Identify which cell holds the provided text, then report its [x, y] central coordinate. 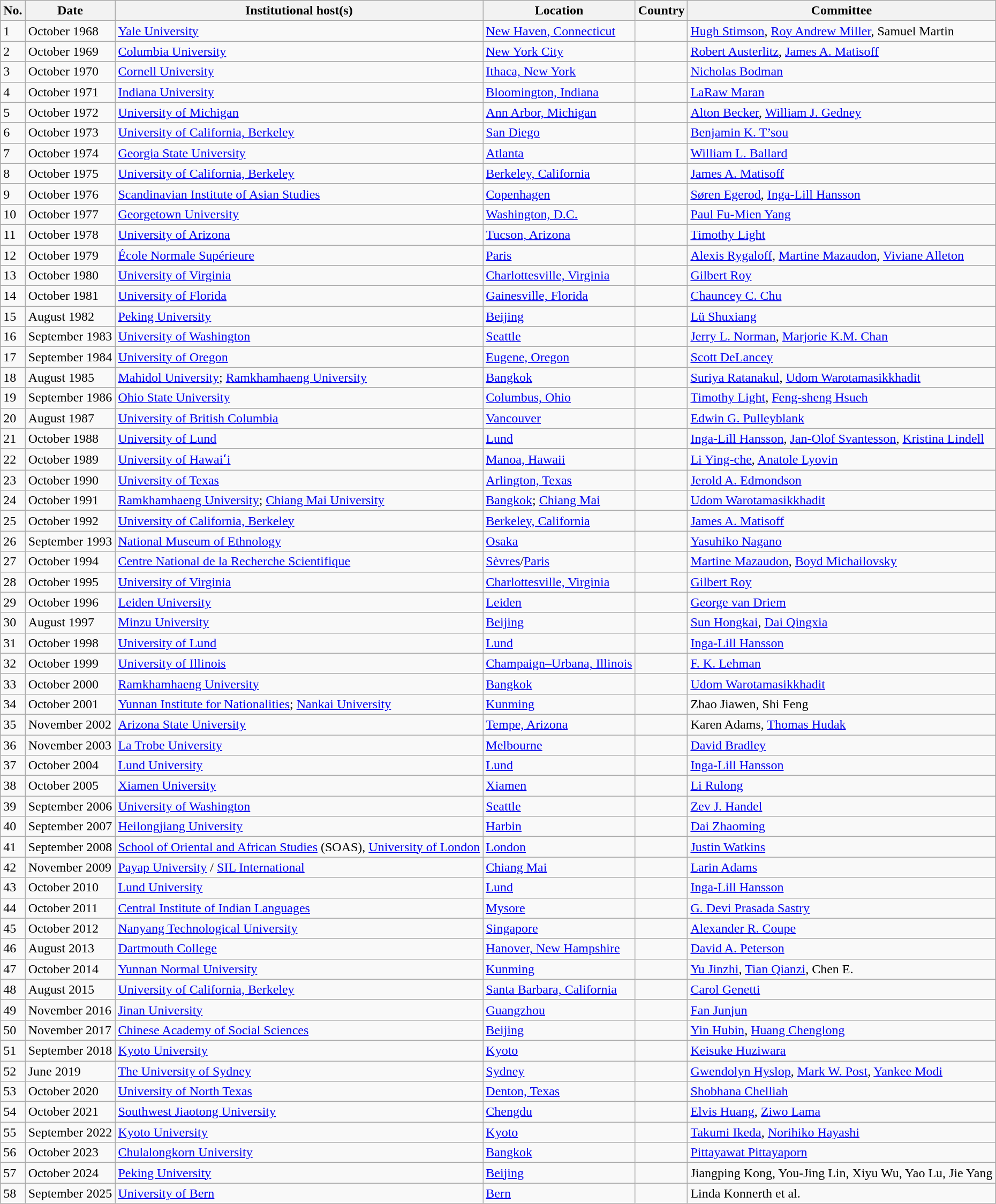
Hanover, New Hampshire [559, 949]
Denton, Texas [559, 1092]
Carol Genetti [842, 989]
School of Oriental and African Studies (SOAS), University of London [299, 847]
Zev J. Handel [842, 806]
October 1978 [70, 234]
52 [13, 1071]
University of Bern [299, 1193]
35 [13, 724]
Suriya Ratanakul, Udom Warotamasikkhadit [842, 377]
Hugh Stimson, Roy Andrew Miller, Samuel Martin [842, 31]
Ann Arbor, Michigan [559, 112]
53 [13, 1092]
Scandinavian Institute of Asian Studies [299, 194]
30 [13, 623]
August 1987 [70, 418]
October 1979 [70, 255]
Arizona State University [299, 724]
Scott DeLancey [842, 357]
Georgia State University [299, 153]
August 1982 [70, 316]
Central Institute of Indian Languages [299, 908]
Keisuke Huziwara [842, 1050]
54 [13, 1112]
34 [13, 704]
October 1969 [70, 51]
31 [13, 643]
October 2023 [70, 1153]
November 2009 [70, 867]
37 [13, 766]
Sydney [559, 1071]
University of North Texas [299, 1092]
September 2018 [70, 1050]
Cornell University [299, 72]
Country [661, 11]
29 [13, 602]
41 [13, 847]
51 [13, 1050]
San Diego [559, 133]
September 1983 [70, 337]
University of Florida [299, 296]
42 [13, 867]
October 1989 [70, 459]
New York City [559, 51]
October 1999 [70, 663]
October 1970 [70, 72]
October 2004 [70, 766]
October 1988 [70, 438]
Justin Watkins [842, 847]
University of British Columbia [299, 418]
Li Ying-che, Anatole Lyovin [842, 459]
October 1980 [70, 276]
39 [13, 806]
8 [13, 173]
David Bradley [842, 745]
September 2025 [70, 1193]
University of Arizona [299, 234]
16 [13, 337]
Mahidol University; Ramkhamhaeng University [299, 377]
Nanyang Technological University [299, 928]
October 1972 [70, 112]
2 [13, 51]
32 [13, 663]
20 [13, 418]
Bangkok; Chiang Mai [559, 501]
The University of Sydney [299, 1071]
October 2020 [70, 1092]
Li Rulong [842, 786]
18 [13, 377]
Atlanta [559, 153]
4 [13, 92]
Champaign–Urbana, Illinois [559, 663]
October 1998 [70, 643]
F. K. Lehman [842, 663]
Tempe, Arizona [559, 724]
Heilongjiang University [299, 827]
Date [70, 11]
September 1984 [70, 357]
46 [13, 949]
October 2010 [70, 888]
Chulalongkorn University [299, 1153]
22 [13, 459]
Leiden University [299, 602]
Copenhagen [559, 194]
New Haven, Connecticut [559, 31]
33 [13, 684]
Santa Barbara, California [559, 989]
Elvis Huang, Ziwo Lama [842, 1112]
Yale University [299, 31]
Larin Adams [842, 867]
Institutional host(s) [299, 11]
September 1993 [70, 541]
October 1996 [70, 602]
Tucson, Arizona [559, 234]
LaRaw Maran [842, 92]
Shobhana Chelliah [842, 1092]
August 2015 [70, 989]
September 2008 [70, 847]
Georgetown University [299, 214]
Columbia University [299, 51]
58 [13, 1193]
Gainesville, Florida [559, 296]
12 [13, 255]
Harbin [559, 827]
Yin Hubin, Huang Chenglong [842, 1030]
Southwest Jiaotong University [299, 1112]
Washington, D.C. [559, 214]
Inga-Lill Hansson, Jan-Olof Svantesson, Kristina Lindell [842, 438]
Mysore [559, 908]
Committee [842, 11]
August 2013 [70, 949]
Chauncey C. Chu [842, 296]
October 1975 [70, 173]
Minzu University [299, 623]
October 1973 [70, 133]
36 [13, 745]
October 1995 [70, 582]
October 1974 [70, 153]
October 2005 [70, 786]
21 [13, 438]
University of Illinois [299, 663]
October 1990 [70, 480]
November 2017 [70, 1030]
University of Texas [299, 480]
Sèvres/Paris [559, 562]
Ithaca, New York [559, 72]
Xiamen University [299, 786]
1 [13, 31]
44 [13, 908]
October 1977 [70, 214]
Indiana University [299, 92]
Paul Fu-Mien Yang [842, 214]
September 1986 [70, 398]
October 1992 [70, 521]
Alexis Rygaloff, Martine Mazaudon, Viviane Alleton [842, 255]
Singapore [559, 928]
École Normale Supérieure [299, 255]
Bloomington, Indiana [559, 92]
15 [13, 316]
October 2024 [70, 1173]
October 1976 [70, 194]
Robert Austerlitz, James A. Matisoff [842, 51]
University of Michigan [299, 112]
Guangzhou [559, 1010]
Alexander R. Coupe [842, 928]
George van Driem [842, 602]
Gwendolyn Hyslop, Mark W. Post, Yankee Modi [842, 1071]
48 [13, 989]
G. Devi Prasada Sastry [842, 908]
September 2007 [70, 827]
Jiangping Kong, You-Jing Lin, Xiyu Wu, Yao Lu, Jie Yang [842, 1173]
October 2014 [70, 969]
47 [13, 969]
Pittayawat Pittayaporn [842, 1153]
November 2002 [70, 724]
Jerold A. Edmondson [842, 480]
56 [13, 1153]
October 2011 [70, 908]
Timothy Light [842, 234]
43 [13, 888]
September 2022 [70, 1132]
Osaka [559, 541]
45 [13, 928]
49 [13, 1010]
Sun Hongkai, Dai Qingxia [842, 623]
50 [13, 1030]
Bern [559, 1193]
24 [13, 501]
7 [13, 153]
19 [13, 398]
Chiang Mai [559, 867]
14 [13, 296]
William L. Ballard [842, 153]
38 [13, 786]
Location [559, 11]
Jinan University [299, 1010]
Yasuhiko Nagano [842, 541]
Nicholas Bodman [842, 72]
University of Oregon [299, 357]
28 [13, 582]
Timothy Light, Feng-sheng Hsueh [842, 398]
Ohio State University [299, 398]
Edwin G. Pulleyblank [842, 418]
October 1991 [70, 501]
October 1981 [70, 296]
Zhao Jiawen, Shi Feng [842, 704]
Vancouver [559, 418]
Ramkhamhaeng University; Chiang Mai University [299, 501]
23 [13, 480]
Ramkhamhaeng University [299, 684]
August 1985 [70, 377]
Linda Konnerth et al. [842, 1193]
Chinese Academy of Social Sciences [299, 1030]
Chengdu [559, 1112]
Paris [559, 255]
Payap University / SIL International [299, 867]
Lü Shuxiang [842, 316]
Dai Zhaoming [842, 827]
17 [13, 357]
9 [13, 194]
Yunnan Institute for Nationalities; Nankai University [299, 704]
Benjamin K. T’sou [842, 133]
October 1971 [70, 92]
40 [13, 827]
Takumi Ikeda, Norihiko Hayashi [842, 1132]
Manoa, Hawaii [559, 459]
November 2016 [70, 1010]
Martine Mazaudon, Boyd Michailovsky [842, 562]
August 1997 [70, 623]
October 2000 [70, 684]
Columbus, Ohio [559, 398]
September 2006 [70, 806]
No. [13, 11]
Arlington, Texas [559, 480]
October 2001 [70, 704]
26 [13, 541]
October 2012 [70, 928]
David A. Peterson [842, 949]
June 2019 [70, 1071]
Alton Becker, William J. Gedney [842, 112]
6 [13, 133]
October 1968 [70, 31]
La Trobe University [299, 745]
October 1994 [70, 562]
Centre National de la Recherche Scientifique [299, 562]
25 [13, 521]
Melbourne [559, 745]
Dartmouth College [299, 949]
October 2021 [70, 1112]
10 [13, 214]
London [559, 847]
Søren Egerod, Inga-Lill Hansson [842, 194]
Eugene, Oregon [559, 357]
11 [13, 234]
November 2003 [70, 745]
Xiamen [559, 786]
57 [13, 1173]
Yu Jinzhi, Tian Qianzi, Chen E. [842, 969]
3 [13, 72]
13 [13, 276]
55 [13, 1132]
National Museum of Ethnology [299, 541]
Leiden [559, 602]
5 [13, 112]
Karen Adams, Thomas Hudak [842, 724]
Yunnan Normal University [299, 969]
University of Hawaiʻi [299, 459]
Jerry L. Norman, Marjorie K.M. Chan [842, 337]
27 [13, 562]
Fan Junjun [842, 1010]
